Locate the cell with the specified text and output its (X, Y) center coordinate. 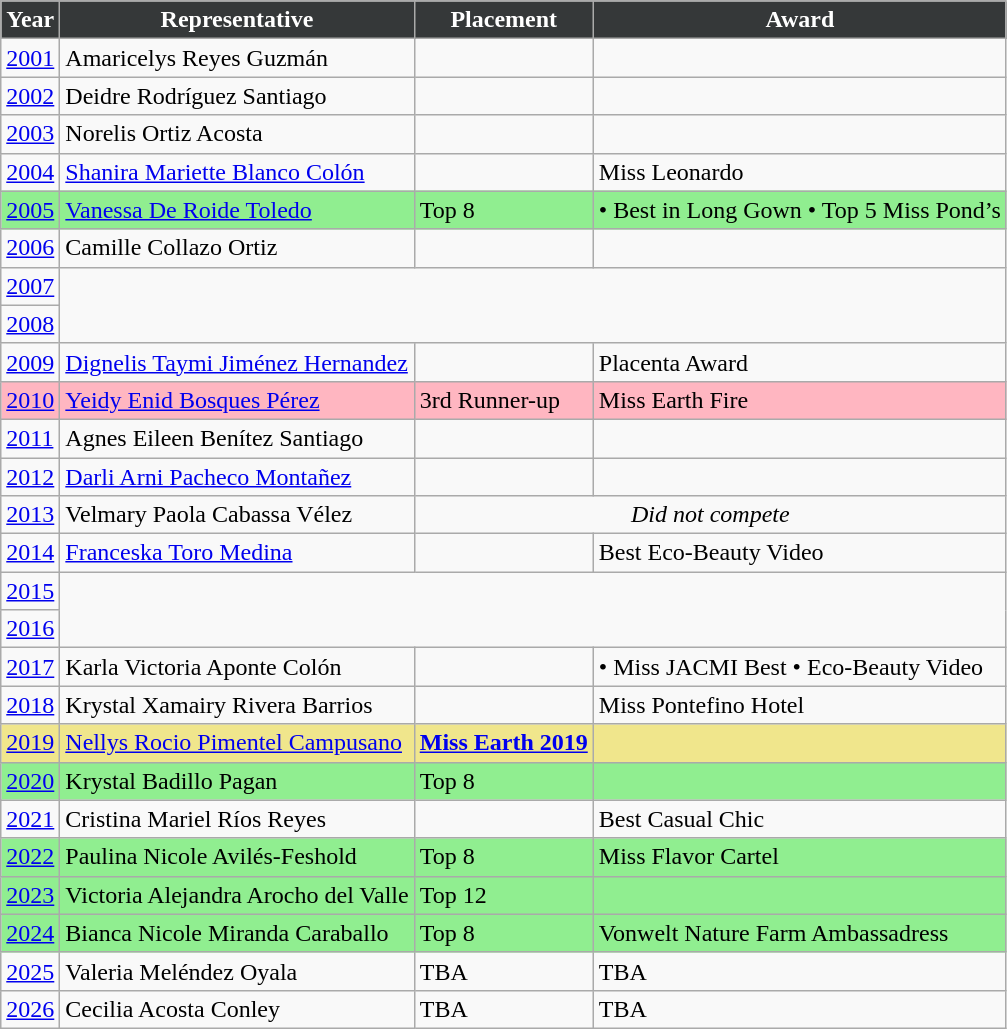
Miss Earth 2019 (504, 743)
Miss Earth Fire (800, 400)
Shanira Mariette Blanco Colón (237, 172)
Award (800, 20)
Karla Victoria Aponte Colón (237, 667)
Nellys Rocio Pimentel Campusano (237, 743)
Cristina Mariel Ríos Reyes (237, 819)
2023 (30, 895)
Krystal Xamairy Rivera Barrios (237, 705)
Miss Leonardo (800, 172)
2013 (30, 515)
2008 (30, 324)
2022 (30, 857)
2002 (30, 96)
2011 (30, 438)
Valeria Meléndez Oyala (237, 971)
Placement (504, 20)
2007 (30, 286)
Vonwelt Nature Farm Ambassadress (800, 933)
Placenta Award (800, 362)
• Miss JACMI Best • Eco-Beauty Video (800, 667)
2003 (30, 134)
2015 (30, 591)
Miss Flavor Cartel (800, 857)
Representative (237, 20)
Agnes Eileen Benítez Santiago (237, 438)
Cecilia Acosta Conley (237, 1009)
Velmary Paola Cabassa Vélez (237, 515)
Deidre Rodríguez Santiago (237, 96)
2018 (30, 705)
Year (30, 20)
2010 (30, 400)
3rd Runner-up (504, 400)
2026 (30, 1009)
2006 (30, 248)
2017 (30, 667)
• Best in Long Gown • Top 5 Miss Pond’s (800, 210)
2024 (30, 933)
Yeidy Enid Bosques Pérez (237, 400)
2019 (30, 743)
Franceska Toro Medina (237, 553)
2016 (30, 629)
2001 (30, 58)
Top 12 (504, 895)
Miss Pontefino Hotel (800, 705)
Bianca Nicole Miranda Caraballo (237, 933)
Dignelis Taymi Jiménez Hernandez (237, 362)
Paulina Nicole Avilés-Feshold (237, 857)
Best Eco-Beauty Video (800, 553)
2005 (30, 210)
Norelis Ortiz Acosta (237, 134)
Vanessa De Roide Toledo (237, 210)
2021 (30, 819)
Best Casual Chic (800, 819)
2009 (30, 362)
Darli Arni Pacheco Montañez (237, 477)
2012 (30, 477)
2004 (30, 172)
2025 (30, 971)
Did not compete (710, 515)
Amaricelys Reyes Guzmán (237, 58)
Victoria Alejandra Arocho del Valle (237, 895)
Camille Collazo Ortiz (237, 248)
Krystal Badillo Pagan (237, 781)
2014 (30, 553)
2020 (30, 781)
